Determine the [x, y] coordinate at the center of the cell enclosing the given text.  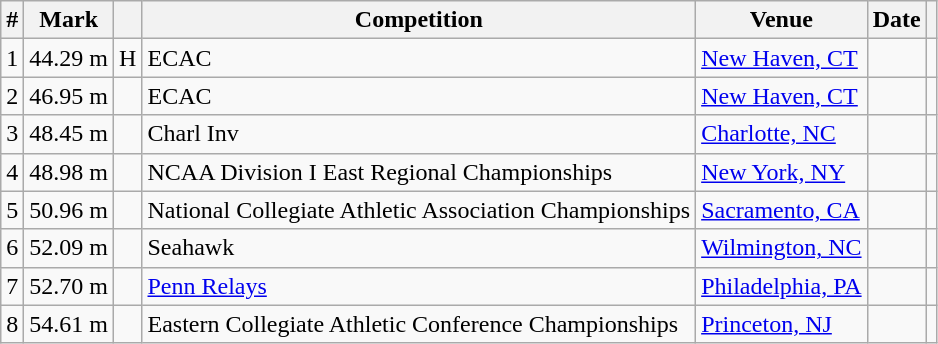
44.29 m [69, 58]
H [128, 58]
Venue [782, 20]
Philadelphia, PA [782, 286]
1 [12, 58]
Seahawk [419, 248]
8 [12, 324]
7 [12, 286]
Date [896, 20]
52.70 m [69, 286]
46.95 m [69, 96]
54.61 m [69, 324]
Eastern Collegiate Athletic Conference Championships [419, 324]
48.45 m [69, 134]
National Collegiate Athletic Association Championships [419, 210]
2 [12, 96]
48.98 m [69, 172]
Charl Inv [419, 134]
Wilmington, NC [782, 248]
50.96 m [69, 210]
Penn Relays [419, 286]
Sacramento, CA [782, 210]
Competition [419, 20]
52.09 m [69, 248]
6 [12, 248]
Princeton, NJ [782, 324]
Charlotte, NC [782, 134]
New York, NY [782, 172]
# [12, 20]
3 [12, 134]
4 [12, 172]
5 [12, 210]
NCAA Division I East Regional Championships [419, 172]
Mark [69, 20]
